Detect which cell encompasses the target text, then output its (X, Y) center coordinate. 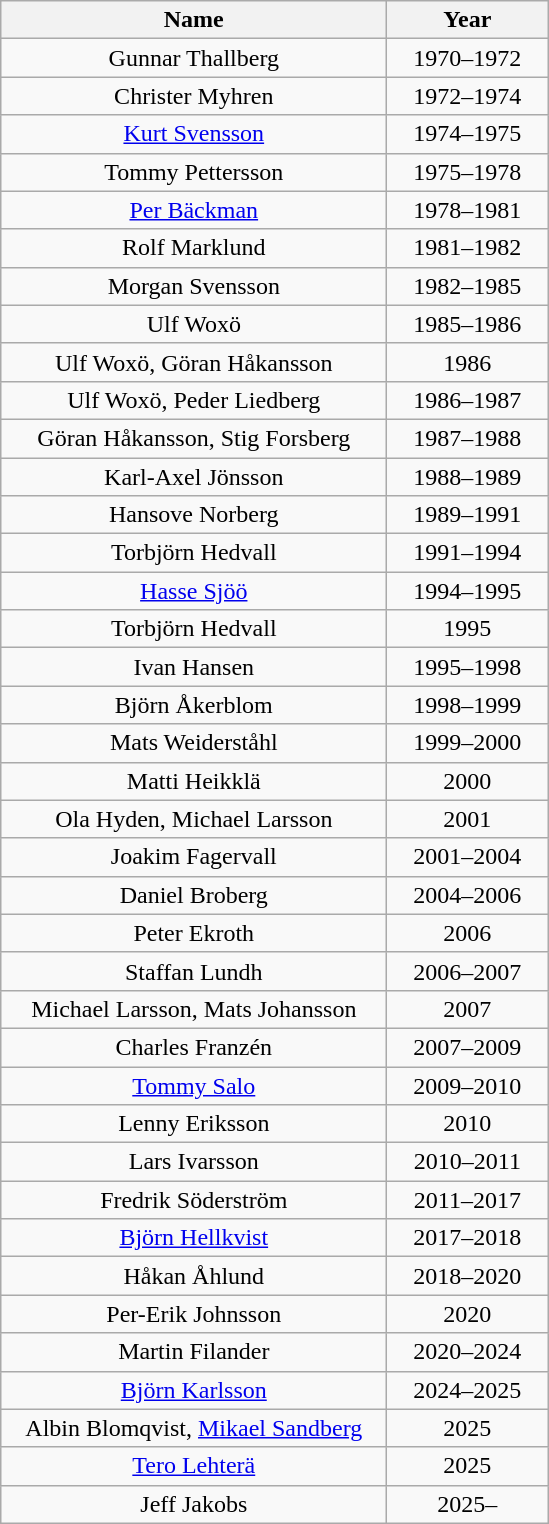
2000 (468, 781)
Charles Franzén (194, 1047)
Karl-Axel Jönsson (194, 477)
Peter Ekroth (194, 933)
Tero Lehterä (194, 1466)
Ola Hyden, Michael Larsson (194, 819)
2025– (468, 1504)
Lars Ivarsson (194, 1162)
1986 (468, 362)
Michael Larsson, Mats Johansson (194, 1009)
Hasse Sjöö (194, 591)
1998–1999 (468, 705)
1986–1987 (468, 400)
2010 (468, 1124)
2006 (468, 933)
1988–1989 (468, 477)
Ulf Woxö, Göran Håkansson (194, 362)
Martin Filander (194, 1352)
Per Bäckman (194, 210)
Ulf Woxö, Peder Liedberg (194, 400)
Håkan Åhlund (194, 1276)
2011–2017 (468, 1200)
1991–1994 (468, 553)
1974–1975 (468, 134)
2004–2006 (468, 895)
Jeff Jakobs (194, 1504)
2020 (468, 1314)
Göran Håkansson, Stig Forsberg (194, 438)
1981–1982 (468, 248)
2017–2018 (468, 1238)
Mats Weiderståhl (194, 743)
Hansove Norberg (194, 515)
Björn Åkerblom (194, 705)
Kurt Svensson (194, 134)
2020–2024 (468, 1352)
Morgan Svensson (194, 286)
Joakim Fagervall (194, 857)
2006–2007 (468, 971)
2001–2004 (468, 857)
1975–1978 (468, 172)
Per-Erik Johnsson (194, 1314)
1994–1995 (468, 591)
2007–2009 (468, 1047)
1982–1985 (468, 286)
Fredrik Söderström (194, 1200)
Tommy Pettersson (194, 172)
Year (468, 20)
Ulf Woxö (194, 324)
1987–1988 (468, 438)
2018–2020 (468, 1276)
Ivan Hansen (194, 667)
Björn Hellkvist (194, 1238)
Tommy Salo (194, 1085)
Daniel Broberg (194, 895)
1978–1981 (468, 210)
2007 (468, 1009)
1972–1974 (468, 96)
2001 (468, 819)
1970–1972 (468, 58)
Björn Karlsson (194, 1390)
Rolf Marklund (194, 248)
2024–2025 (468, 1390)
Christer Myhren (194, 96)
1995–1998 (468, 667)
Albin Blomqvist, Mikael Sandberg (194, 1428)
2010–2011 (468, 1162)
1995 (468, 629)
2009–2010 (468, 1085)
1985–1986 (468, 324)
Gunnar Thallberg (194, 58)
Lenny Eriksson (194, 1124)
Name (194, 20)
1989–1991 (468, 515)
Staffan Lundh (194, 971)
1999–2000 (468, 743)
Matti Heikklä (194, 781)
